Detect which cell encompasses the target text, then output its [X, Y] center coordinate. 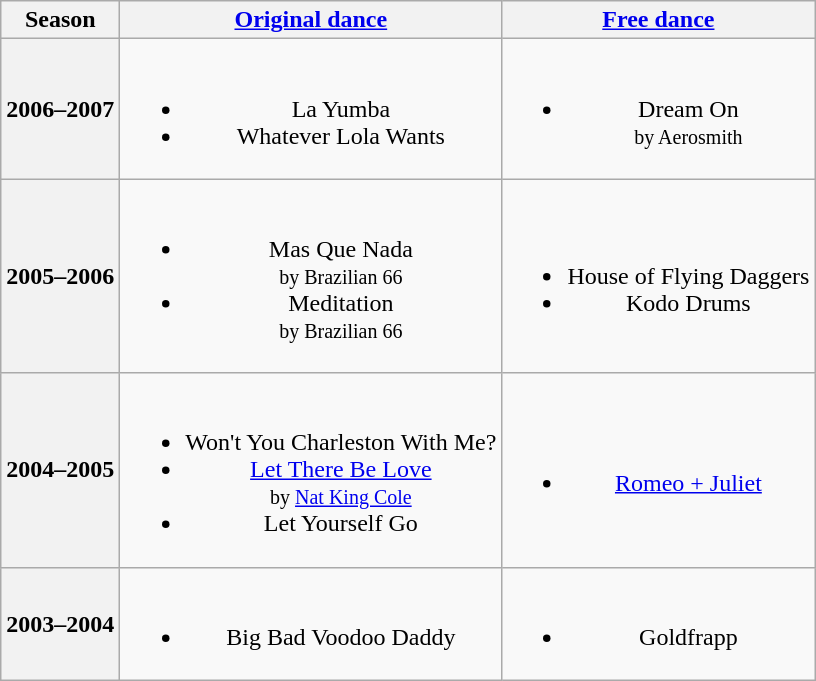
2005–2006 [60, 276]
Goldfrapp [658, 624]
Dream On by Aerosmith [658, 109]
Mas Que Nada by Brazilian 66 Meditation by Brazilian 66 [311, 276]
House of Flying DaggersKodo Drums [658, 276]
Season [60, 20]
2006–2007 [60, 109]
Romeo + Juliet [658, 470]
Original dance [311, 20]
Won't You Charleston With Me?Let There Be Love by Nat King Cole Let Yourself Go [311, 470]
Free dance [658, 20]
2004–2005 [60, 470]
2003–2004 [60, 624]
La YumbaWhatever Lola Wants [311, 109]
Big Bad Voodoo Daddy [311, 624]
